Determine the [x, y] coordinate at the center of the cell enclosing the given text.  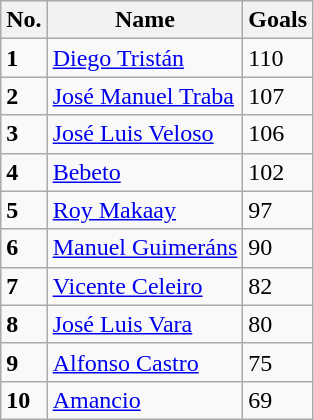
82 [278, 286]
Goals [278, 20]
Name [145, 20]
Alfonso Castro [145, 362]
Roy Makaay [145, 210]
5 [24, 210]
José Luis Vara [145, 324]
Manuel Guimeráns [145, 248]
75 [278, 362]
4 [24, 172]
José Manuel Traba [145, 96]
6 [24, 248]
80 [278, 324]
7 [24, 286]
2 [24, 96]
10 [24, 400]
Bebeto [145, 172]
110 [278, 58]
90 [278, 248]
9 [24, 362]
97 [278, 210]
8 [24, 324]
107 [278, 96]
69 [278, 400]
102 [278, 172]
3 [24, 134]
Amancio [145, 400]
José Luis Veloso [145, 134]
106 [278, 134]
Vicente Celeiro [145, 286]
No. [24, 20]
Diego Tristán [145, 58]
1 [24, 58]
